Identify which cell holds the provided text, then report its (x, y) central coordinate. 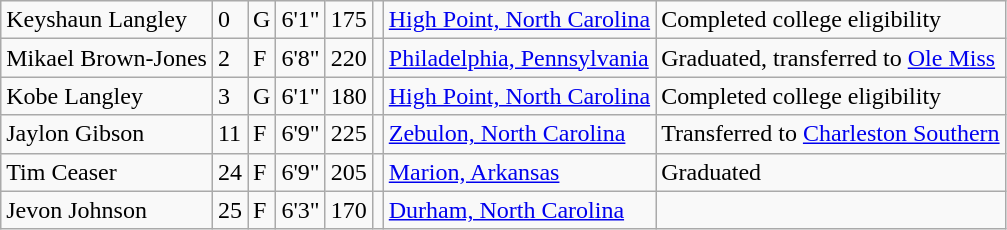
Keyshaun Langley (107, 20)
Marion, Arkansas (519, 172)
220 (348, 58)
Zebulon, North Carolina (519, 134)
Kobe Langley (107, 96)
175 (348, 20)
Durham, North Carolina (519, 210)
Graduated, transferred to Ole Miss (830, 58)
2 (230, 58)
Jaylon Gibson (107, 134)
Graduated (830, 172)
180 (348, 96)
Jevon Johnson (107, 210)
0 (230, 20)
Mikael Brown-Jones (107, 58)
170 (348, 210)
11 (230, 134)
Philadelphia, Pennsylvania (519, 58)
Tim Ceaser (107, 172)
25 (230, 210)
225 (348, 134)
6'3" (300, 210)
205 (348, 172)
6'8" (300, 58)
Transferred to Charleston Southern (830, 134)
3 (230, 96)
24 (230, 172)
